Provide the [X, Y] coordinate of the cell's center where the given text is located.  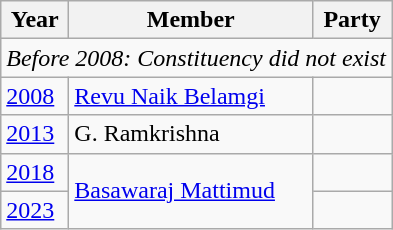
Revu Naik Belamgi [191, 96]
2008 [35, 96]
Member [191, 20]
2013 [35, 134]
2018 [35, 172]
Before 2008: Constituency did not exist [196, 58]
Basawaraj Mattimud [191, 191]
Year [35, 20]
Party [352, 20]
2023 [35, 210]
G. Ramkrishna [191, 134]
